Return [x, y] of the center of cell containing provided text 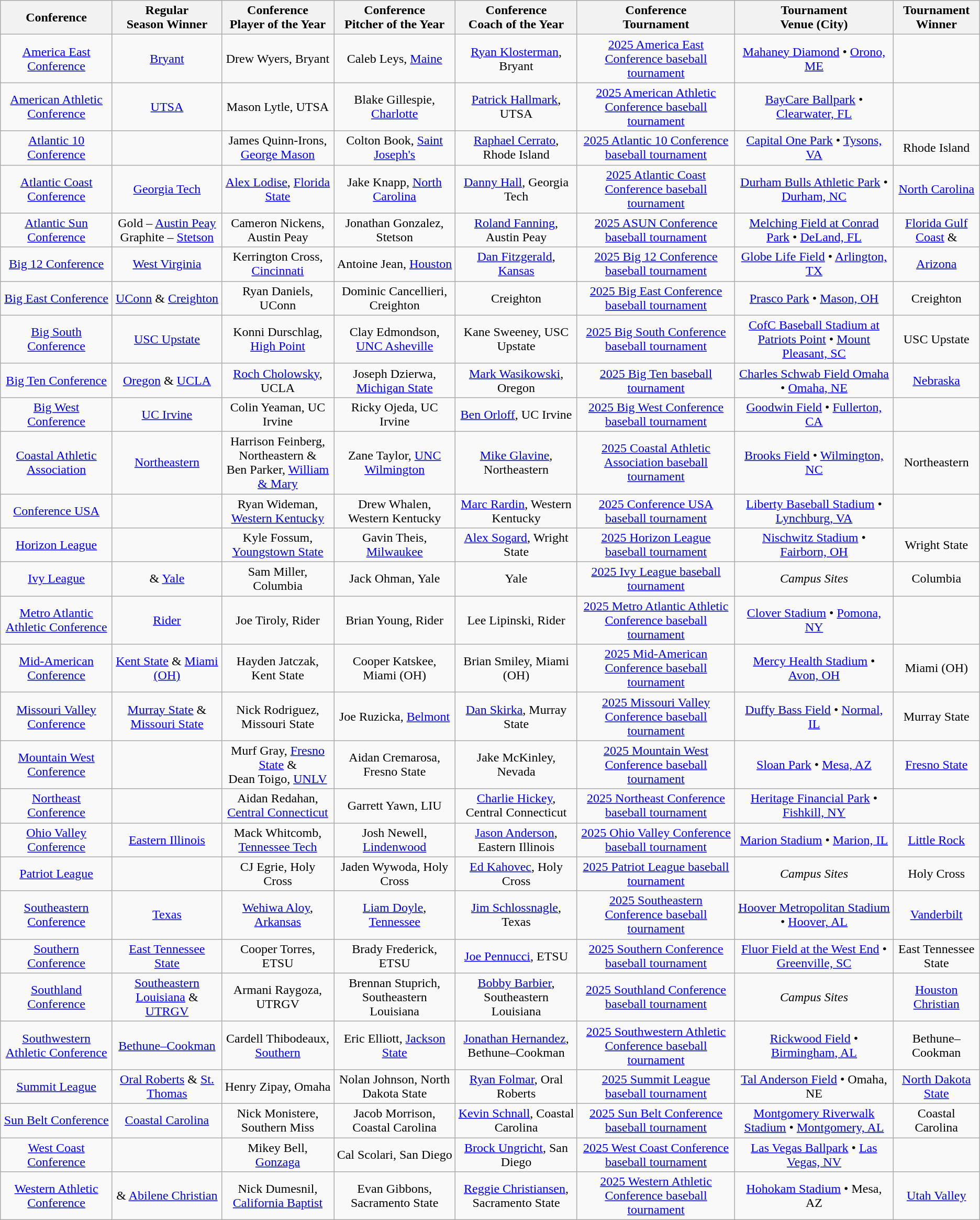
Drew Whalen, Western Kentucky [395, 511]
Atlantic Sun Conference [57, 230]
Fresno State [936, 765]
West Coast Conference [57, 1155]
Southwestern Athletic Conference [57, 1045]
Oral Roberts & St. Thomas [166, 1087]
2025 Big South Conference baseball tournament [655, 339]
Bryant [166, 59]
Jaden Wywoda, Holy Cross [395, 874]
Rhode Island [936, 148]
2025 Southeastern Conference baseball tournament [655, 915]
BayCare Ballpark • Clearwater, FL [814, 107]
Southeastern Conference [57, 915]
Heritage Financial Park • Fishkill, NY [814, 806]
2025 Atlantic 10 Conference baseball tournament [655, 148]
2025 Mountain West Conference baseball tournament [655, 765]
Joseph Dzierwa, Michigan State [395, 380]
Drew Wyers, Bryant [277, 59]
Ed Kahovec, Holy Cross [516, 874]
Rider [166, 620]
Evan Gibbons, Sacramento State [395, 1196]
West Virginia [166, 264]
Hayden Jatczak, Kent State [277, 668]
Konni Durschlag, High Point [277, 339]
Ben Orloff, UC Irvine [516, 415]
Atlantic Coast Conference [57, 189]
Marc Rardin, Western Kentucky [516, 511]
America East Conference [57, 59]
Nick Dumesnil, California Baptist [277, 1196]
Tournament Venue (City) [814, 18]
Raphael Cerrato, Rhode Island [516, 148]
Nick Rodriguez, Missouri State [277, 717]
Ryan Folmar, Oral Roberts [516, 1087]
2025 Mid-American Conference baseball tournament [655, 668]
Southland Conference [57, 997]
Southern Conference [57, 956]
2025 Northeast Conference baseball tournament [655, 806]
Jake Knapp, North Carolina [395, 189]
Cooper Katskee, Miami (OH) [395, 668]
Jason Anderson, Eastern Illinois [516, 840]
Brennan Stuprich, Southeastern Louisiana [395, 997]
Brooks Field • Wilmington, NC [814, 463]
Blake Gillespie, Charlotte [395, 107]
2025 Conference USA baseball tournament [655, 511]
Mahaney Diamond • Orono, ME [814, 59]
Alex Sogard, Wright State [516, 545]
Nolan Johnson, North Dakota State [395, 1087]
Mack Whitcomb, Tennessee Tech [277, 840]
Missouri Valley Conference [57, 717]
Florida Gulf Coast & [936, 230]
Reggie Christiansen, Sacramento State [516, 1196]
Goodwin Field • Fullerton, CA [814, 415]
Roch Cholowsky, UCLA [277, 380]
Mark Wasikowski, Oregon [516, 380]
Conference Tournament [655, 18]
Patriot League [57, 874]
American Athletic Conference [57, 107]
Big West Conference [57, 415]
Cal Scolari, San Diego [395, 1155]
Coastal Athletic Association [57, 463]
Kyle Fossum, Youngstown State [277, 545]
Georgia Tech [166, 189]
Conference USA [57, 511]
2025 West Coast Conference baseball tournament [655, 1155]
Murray State [936, 717]
ConferencePitcher of the Year [395, 18]
Mid-American Conference [57, 668]
CJ Egrie, Holy Cross [277, 874]
Garrett Yawn, LIU [395, 806]
& Yale [166, 579]
Texas [166, 915]
North Carolina [936, 189]
Ricky Ojeda, UC Irvine [395, 415]
UConn & Creighton [166, 298]
Conference Player of the Year [277, 18]
Jake McKinley, Nevada [516, 765]
Danny Hall, Georgia Tech [516, 189]
Wright State [936, 545]
James Quinn-Irons, George Mason [277, 148]
Joe Tiroly, Rider [277, 620]
Western Athletic Conference [57, 1196]
2025 ASUN Conference baseball tournament [655, 230]
Nebraska [936, 380]
Yale [516, 579]
Caleb Leys, Maine [395, 59]
UC Irvine [166, 415]
Nick Monistere, Southern Miss [277, 1120]
2025 Southern Conference baseball tournament [655, 956]
Zane Taylor, UNC Wilmington [395, 463]
2025 Southland Conference baseball tournament [655, 997]
Sloan Park • Mesa, AZ [814, 765]
Montgomery Riverwalk Stadium • Montgomery, AL [814, 1120]
Dominic Cancellieri, Creighton [395, 298]
Brady Frederick, ETSU [395, 956]
Southeastern Louisiana & UTRGV [166, 997]
Ivy League [57, 579]
Marion Stadium • Marion, IL [814, 840]
Capital One Park • Tysons, VA [814, 148]
Brian Smiley, Miami (OH) [516, 668]
Kent State & Miami (OH) [166, 668]
Gavin Theis, Milwaukee [395, 545]
Northeast Conference [57, 806]
Vanderbilt [936, 915]
Horizon League [57, 545]
Joe Pennucci, ETSU [516, 956]
Conference [57, 18]
Metro Atlantic Athletic Conference [57, 620]
Holy Cross [936, 874]
Summit League [57, 1087]
Utah Valley [936, 1196]
2025 Sun Belt Conference baseball tournament [655, 1120]
Oregon & UCLA [166, 380]
Aidan Cremarosa, Fresno State [395, 765]
Dan Skirka, Murray State [516, 717]
Jonathan Gonzalez, Stetson [395, 230]
Mercy Health Stadium • Avon, OH [814, 668]
Mountain West Conference [57, 765]
Melching Field at Conrad Park • DeLand, FL [814, 230]
Colton Book, Saint Joseph's [395, 148]
Kevin Schnall, Coastal Carolina [516, 1120]
Liam Doyle, Tennessee [395, 915]
Tal Anderson Field • Omaha, NE [814, 1087]
Dan Fitzgerald, Kansas [516, 264]
Gold – Austin PeayGraphite – Stetson [166, 230]
Ryan Klosterman, Bryant [516, 59]
Houston Christian [936, 997]
Durham Bulls Athletic Park • Durham, NC [814, 189]
2025 Big 12 Conference baseball tournament [655, 264]
Clover Stadium • Pomona, NY [814, 620]
Duffy Bass Field • Normal, IL [814, 717]
Kane Sweeney, USC Upstate [516, 339]
Hohokam Stadium • Mesa, AZ [814, 1196]
Columbia [936, 579]
2025 Western Athletic Conference baseball tournament [655, 1196]
Clay Edmondson, UNC Asheville [395, 339]
Liberty Baseball Stadium • Lynchburg, VA [814, 511]
Atlantic 10 Conference [57, 148]
Mike Glavine, Northeastern [516, 463]
Regular Season Winner [166, 18]
Ohio Valley Conference [57, 840]
2025 Ohio Valley Conference baseball tournament [655, 840]
2025 America East Conference baseball tournament [655, 59]
Murray State & Missouri State [166, 717]
2025 Southwestern Athletic Conference baseball tournament [655, 1045]
Arizona [936, 264]
Antoine Jean, Houston [395, 264]
Eric Elliott, Jackson State [395, 1045]
Jack Ohman, Yale [395, 579]
Charles Schwab Field Omaha • Omaha, NE [814, 380]
2025 Coastal Athletic Association baseball tournament [655, 463]
Colin Yeaman, UC Irvine [277, 415]
Henry Zipay, Omaha [277, 1087]
UTSA [166, 107]
Harrison Feinberg, Northeastern &Ben Parker, William & Mary [277, 463]
Joe Ruzicka, Belmont [395, 717]
Alex Lodise, Florida State [277, 189]
Hoover Metropolitan Stadium • Hoover, AL [814, 915]
Josh Newell, Lindenwood [395, 840]
CofC Baseball Stadium at Patriots Point • Mount Pleasant, SC [814, 339]
2025 Big East Conference baseball tournament [655, 298]
Jim Schlossnagle, Texas [516, 915]
Cardell Thibodeaux, Southern [277, 1045]
Prasco Park • Mason, OH [814, 298]
2025 Metro Atlantic Athletic Conference baseball tournament [655, 620]
Wehiwa Aloy, Arkansas [277, 915]
2025 Big Ten baseball tournament [655, 380]
Mikey Bell, Gonzaga [277, 1155]
Sun Belt Conference [57, 1120]
Fluor Field at the West End • Greenville, SC [814, 956]
Little Rock [936, 840]
2025 Summit League baseball tournament [655, 1087]
2025 American Athletic Conference baseball tournament [655, 107]
2025 Big West Conference baseball tournament [655, 415]
2025 Horizon League baseball tournament [655, 545]
Lee Lipinski, Rider [516, 620]
Cooper Torres, ETSU [277, 956]
Miami (OH) [936, 668]
Ryan Daniels, UConn [277, 298]
Big East Conference [57, 298]
Aidan Redahan, Central Connecticut [277, 806]
Big Ten Conference [57, 380]
Globe Life Field • Arlington, TX [814, 264]
Ryan Wideman, Western Kentucky [277, 511]
Nischwitz Stadium • Fairborn, OH [814, 545]
Jonathan Hernandez, Bethune–Cookman [516, 1045]
Mason Lytle, UTSA [277, 107]
Brian Young, Rider [395, 620]
2025 Ivy League baseball tournament [655, 579]
Patrick Hallmark, UTSA [516, 107]
Conference Coach of the Year [516, 18]
North Dakota State [936, 1087]
2025 Atlantic Coast Conference baseball tournament [655, 189]
2025 Missouri Valley Conference baseball tournament [655, 717]
Sam Miller, Columbia [277, 579]
Cameron Nickens, Austin Peay [277, 230]
Charlie Hickey, Central Connecticut [516, 806]
Roland Fanning, Austin Peay [516, 230]
Big South Conference [57, 339]
Eastern Illinois [166, 840]
Tournament Winner [936, 18]
Murf Gray, Fresno State &Dean Toigo, UNLV [277, 765]
Armani Raygoza, UTRGV [277, 997]
Jacob Morrison, Coastal Carolina [395, 1120]
& Abilene Christian [166, 1196]
2025 Patriot League baseball tournament [655, 874]
Kerrington Cross, Cincinnati [277, 264]
Bobby Barbier, Southeastern Louisiana [516, 997]
Brock Ungricht, San Diego [516, 1155]
Las Vegas Ballpark • Las Vegas, NV [814, 1155]
Rickwood Field • Birmingham, AL [814, 1045]
Big 12 Conference [57, 264]
